Extract the (x, y) coordinate from the center of the cell holding the provided text.  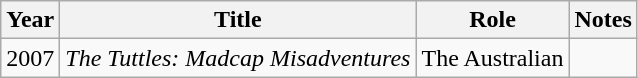
Notes (603, 20)
Role (492, 20)
Title (238, 20)
Year (30, 20)
2007 (30, 58)
The Tuttles: Madcap Misadventures (238, 58)
The Australian (492, 58)
